Extract the [X, Y] coordinate from the center of the cell holding the provided text.  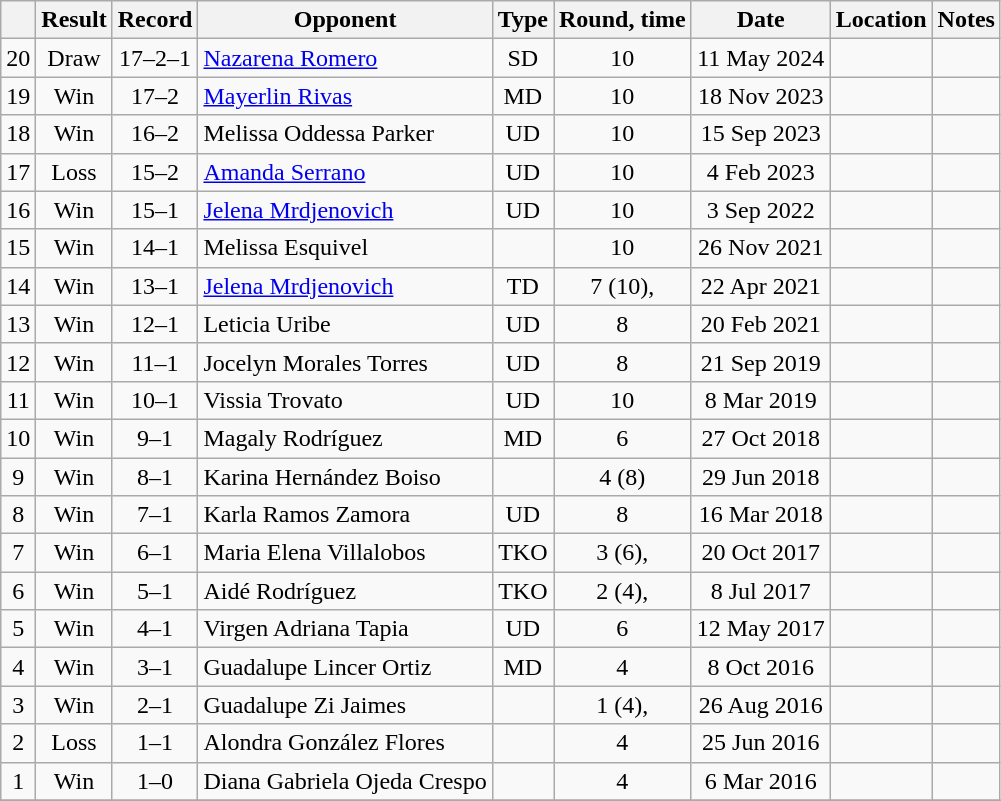
26 Nov 2021 [760, 248]
Melissa Esquivel [345, 248]
19 [18, 96]
6 Mar 2016 [760, 781]
18 [18, 134]
13–1 [155, 286]
21 Sep 2019 [760, 362]
8 Mar 2019 [760, 400]
20 [18, 58]
Type [522, 20]
16 [18, 210]
9 [18, 477]
11–1 [155, 362]
3–1 [155, 667]
3 Sep 2022 [760, 210]
17–2–1 [155, 58]
Diana Gabriela Ojeda Crespo [345, 781]
11 May 2024 [760, 58]
5 [18, 629]
5–1 [155, 591]
Aidé Rodríguez [345, 591]
Virgen Adriana Tapia [345, 629]
22 Apr 2021 [760, 286]
15 [18, 248]
15–2 [155, 172]
2 (4), [623, 591]
Melissa Oddessa Parker [345, 134]
Guadalupe Zi Jaimes [345, 705]
2–1 [155, 705]
3 (6), [623, 553]
29 Jun 2018 [760, 477]
Karla Ramos Zamora [345, 515]
Record [155, 20]
13 [18, 324]
15 Sep 2023 [760, 134]
8–1 [155, 477]
10–1 [155, 400]
7 (10), [623, 286]
18 Nov 2023 [760, 96]
2 [18, 743]
Jocelyn Morales Torres [345, 362]
Location [881, 20]
4 Feb 2023 [760, 172]
20 Feb 2021 [760, 324]
Nazarena Romero [345, 58]
Maria Elena Villalobos [345, 553]
Draw [74, 58]
Magaly Rodríguez [345, 438]
Round, time [623, 20]
12 May 2017 [760, 629]
14 [18, 286]
3 [18, 705]
Date [760, 20]
Amanda Serrano [345, 172]
14–1 [155, 248]
Notes [966, 20]
Vissia Trovato [345, 400]
12 [18, 362]
4–1 [155, 629]
Leticia Uribe [345, 324]
26 Aug 2016 [760, 705]
SD [522, 58]
1 (4), [623, 705]
9–1 [155, 438]
Result [74, 20]
Mayerlin Rivas [345, 96]
1–1 [155, 743]
1 [18, 781]
4 (8) [623, 477]
16 Mar 2018 [760, 515]
Guadalupe Lincer Ortiz [345, 667]
11 [18, 400]
TD [522, 286]
20 Oct 2017 [760, 553]
Karina Hernández Boiso [345, 477]
27 Oct 2018 [760, 438]
Alondra González Flores [345, 743]
17–2 [155, 96]
8 Jul 2017 [760, 591]
8 Oct 2016 [760, 667]
6–1 [155, 553]
25 Jun 2016 [760, 743]
15–1 [155, 210]
12–1 [155, 324]
1–0 [155, 781]
16–2 [155, 134]
17 [18, 172]
7–1 [155, 515]
7 [18, 553]
Opponent [345, 20]
